Detect which cell encompasses the target text, then output its [x, y] center coordinate. 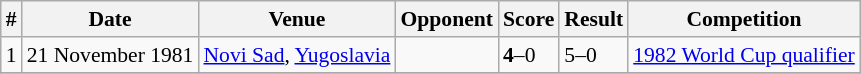
5–0 [594, 55]
# [12, 19]
Date [110, 19]
1 [12, 55]
4–0 [528, 55]
Competition [744, 19]
Result [594, 19]
Opponent [446, 19]
21 November 1981 [110, 55]
1982 World Cup qualifier [744, 55]
Venue [296, 19]
Novi Sad, Yugoslavia [296, 55]
Score [528, 19]
